For the text-containing cell, return its midpoint in (x, y) coordinate format. 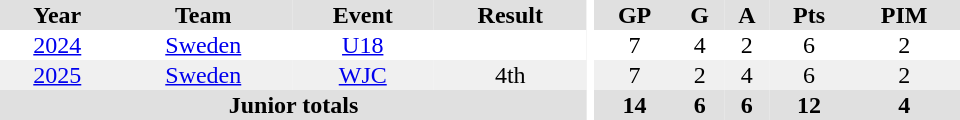
12 (810, 105)
U18 (363, 45)
2025 (58, 75)
Pts (810, 15)
WJC (363, 75)
4th (511, 75)
G (700, 15)
PIM (904, 15)
Event (363, 15)
Result (511, 15)
A (747, 15)
14 (635, 105)
2024 (58, 45)
GP (635, 15)
Team (204, 15)
Year (58, 15)
Junior totals (294, 105)
